Pinpoint the cell where the given text exists, returning its [X, Y] midpoint coordinate. 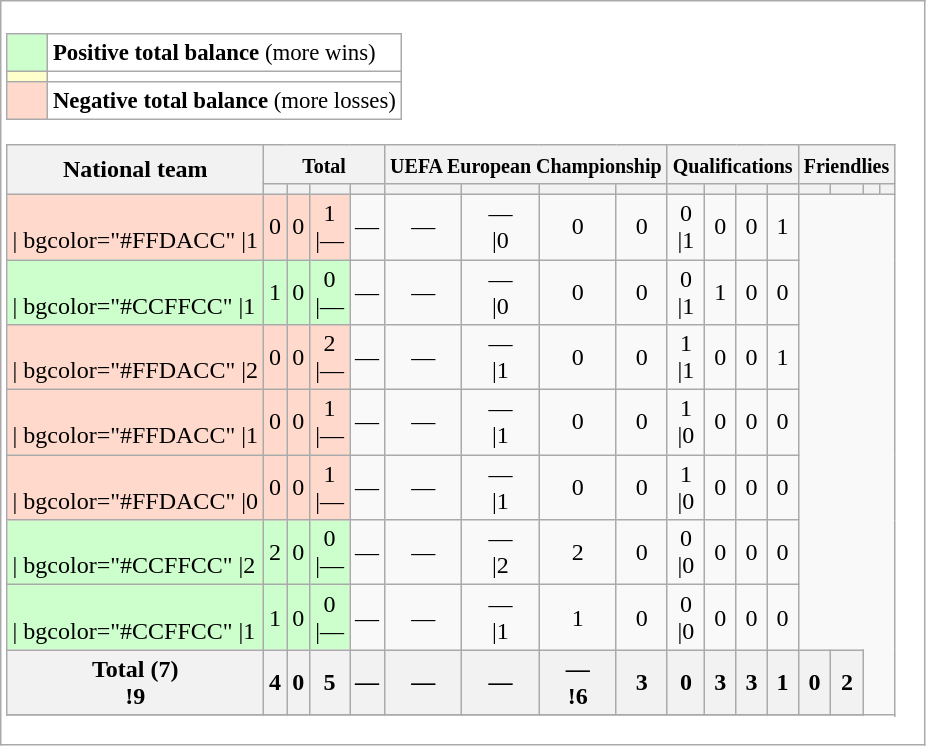
—|2 [500, 552]
Friendlies [846, 164]
2|— [330, 358]
| bgcolor="#FFDACC" |0 [135, 488]
UEFA European Championship [526, 164]
Positive total balance (more wins) [225, 53]
| bgcolor="#CCFFCC" |2 [135, 552]
| bgcolor="#FFDACC" |2 [135, 358]
Negative total balance (more losses) [225, 101]
4 [276, 682]
Total (7)!9 [135, 682]
National team [135, 170]
—!6 [578, 682]
Total [324, 164]
5 [330, 682]
Qualifications [732, 164]
1|1 [686, 358]
